For the text-containing cell, return its midpoint in [X, Y] coordinate format. 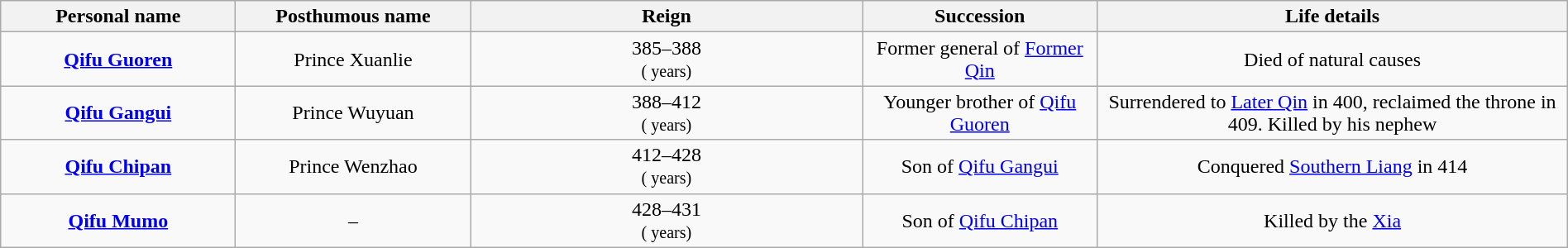
Conquered Southern Liang in 414 [1332, 167]
Qifu Guoren [118, 60]
Qifu Chipan [118, 167]
Son of Qifu Chipan [980, 220]
428–431( years) [667, 220]
Former general of Former Qin [980, 60]
Prince Wenzhao [353, 167]
Prince Wuyuan [353, 112]
385–388( years) [667, 60]
Life details [1332, 17]
– [353, 220]
Qifu Gangui [118, 112]
Killed by the Xia [1332, 220]
Succession [980, 17]
Reign [667, 17]
Younger brother of Qifu Guoren [980, 112]
Qifu Mumo [118, 220]
Posthumous name [353, 17]
Surrendered to Later Qin in 400, reclaimed the throne in 409. Killed by his nephew [1332, 112]
412–428( years) [667, 167]
Prince Xuanlie [353, 60]
Died of natural causes [1332, 60]
Personal name [118, 17]
Son of Qifu Gangui [980, 167]
388–412( years) [667, 112]
